Scan for the cell matching the given text and deliver its [X, Y] coordinate at center. 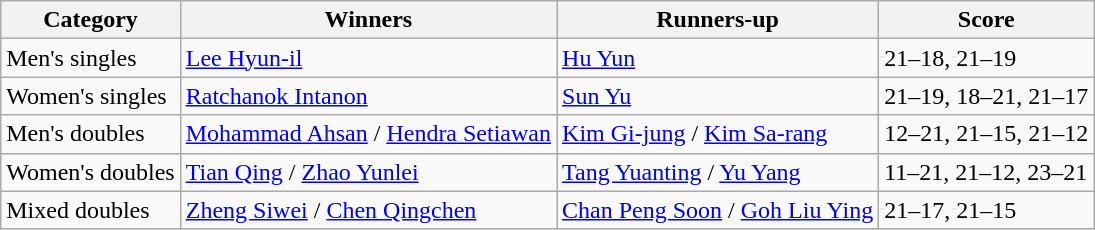
Winners [368, 20]
Category [90, 20]
Men's singles [90, 58]
Tang Yuanting / Yu Yang [718, 172]
Men's doubles [90, 134]
Mixed doubles [90, 210]
Score [986, 20]
21–17, 21–15 [986, 210]
21–19, 18–21, 21–17 [986, 96]
11–21, 21–12, 23–21 [986, 172]
Zheng Siwei / Chen Qingchen [368, 210]
21–18, 21–19 [986, 58]
Sun Yu [718, 96]
Ratchanok Intanon [368, 96]
Women's doubles [90, 172]
Women's singles [90, 96]
Lee Hyun-il [368, 58]
Kim Gi-jung / Kim Sa-rang [718, 134]
Hu Yun [718, 58]
Mohammad Ahsan / Hendra Setiawan [368, 134]
Tian Qing / Zhao Yunlei [368, 172]
Runners-up [718, 20]
12–21, 21–15, 21–12 [986, 134]
Chan Peng Soon / Goh Liu Ying [718, 210]
